Determine the [X, Y] coordinate at the center of the cell enclosing the given text.  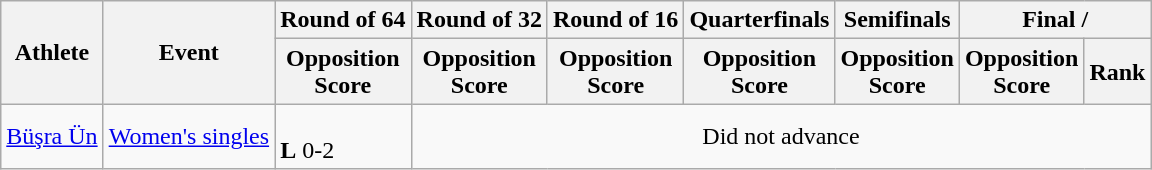
Semifinals [897, 20]
Büşra Ün [52, 136]
Athlete [52, 52]
L 0-2 [343, 136]
Event [188, 52]
Quarterfinals [760, 20]
Round of 32 [479, 20]
Rank [1118, 72]
Women's singles [188, 136]
Final / [1055, 20]
Round of 16 [615, 20]
Did not advance [781, 136]
Round of 64 [343, 20]
